Determine the [X, Y] coordinate at the center of the cell enclosing the given text.  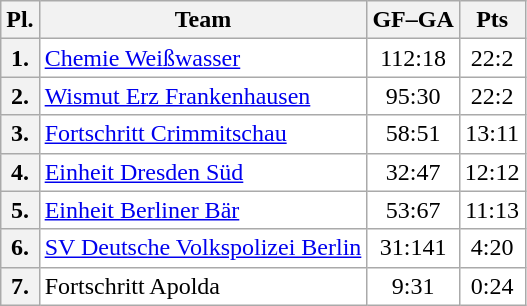
0:24 [492, 286]
4:20 [492, 248]
32:47 [413, 172]
Pl. [20, 20]
58:51 [413, 134]
1. [20, 58]
95:30 [413, 96]
GF–GA [413, 20]
13:11 [492, 134]
Einheit Dresden Süd [203, 172]
5. [20, 210]
3. [20, 134]
31:141 [413, 248]
53:67 [413, 210]
6. [20, 248]
2. [20, 96]
Pts [492, 20]
9:31 [413, 286]
Einheit Berliner Bär [203, 210]
Fortschritt Apolda [203, 286]
SV Deutsche Volkspolizei Berlin [203, 248]
Fortschritt Crimmitschau [203, 134]
12:12 [492, 172]
7. [20, 286]
Wismut Erz Frankenhausen [203, 96]
112:18 [413, 58]
4. [20, 172]
Chemie Weißwasser [203, 58]
11:13 [492, 210]
Team [203, 20]
